Extract the [X, Y] coordinate from the center of the cell holding the provided text.  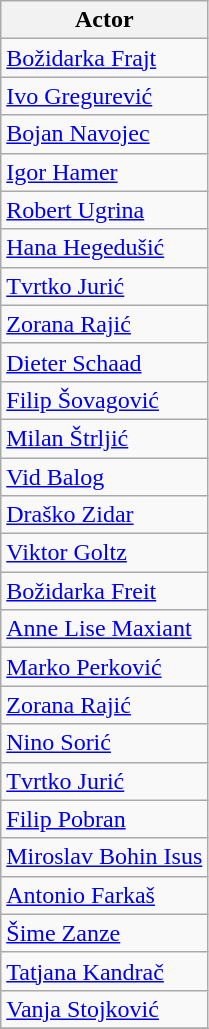
Filip Šovagović [104, 400]
Draško Zidar [104, 515]
Anne Lise Maxiant [104, 629]
Vanja Stojković [104, 1009]
Bojan Navojec [104, 134]
Filip Pobran [104, 819]
Robert Ugrina [104, 210]
Hana Hegedušić [104, 248]
Viktor Goltz [104, 553]
Actor [104, 20]
Ivo Gregurević [104, 96]
Antonio Farkaš [104, 895]
Igor Hamer [104, 172]
Vid Balog [104, 477]
Dieter Schaad [104, 362]
Marko Perković [104, 667]
Božidarka Frajt [104, 58]
Milan Štrljić [104, 438]
Nino Sorić [104, 743]
Božidarka Freit [104, 591]
Šime Zanze [104, 933]
Tatjana Kandrač [104, 971]
Miroslav Bohin Isus [104, 857]
